Pinpoint the cell where the given text exists, returning its (x, y) midpoint coordinate. 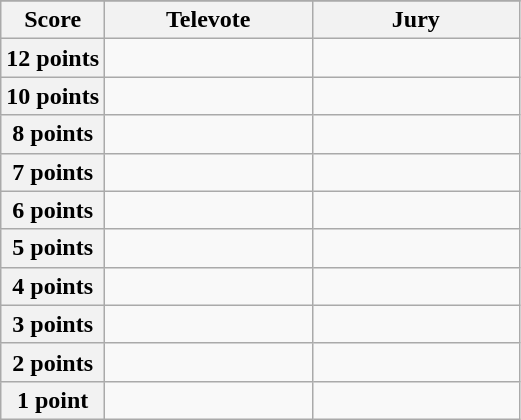
10 points (53, 96)
8 points (53, 134)
4 points (53, 286)
2 points (53, 362)
6 points (53, 210)
Televote (209, 20)
1 point (53, 400)
Jury (416, 20)
Score (53, 20)
7 points (53, 172)
3 points (53, 324)
5 points (53, 248)
12 points (53, 58)
